Output the [X, Y] coordinate of the center of the cell containing the given text.  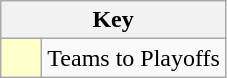
Teams to Playoffs [134, 58]
Key [114, 20]
